Scan for the cell matching the given text and deliver its [X, Y] coordinate at center. 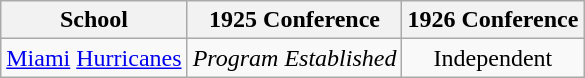
1926 Conference [493, 20]
1925 Conference [294, 20]
Program Established [294, 58]
School [94, 20]
Miami Hurricanes [94, 58]
Independent [493, 58]
